Identify which cell holds the provided text, then report its [X, Y] central coordinate. 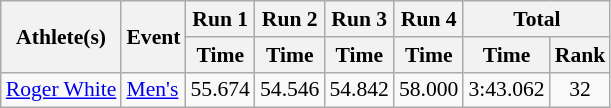
Roger White [62, 90]
Total [536, 19]
Athlete(s) [62, 36]
Run 1 [220, 19]
Rank [580, 55]
Run 2 [290, 19]
32 [580, 90]
Men's [153, 90]
55.674 [220, 90]
Event [153, 36]
3:43.062 [506, 90]
54.842 [358, 90]
54.546 [290, 90]
Run 4 [428, 19]
Run 3 [358, 19]
58.000 [428, 90]
